Locate the cell with the specified text and output its (x, y) center coordinate. 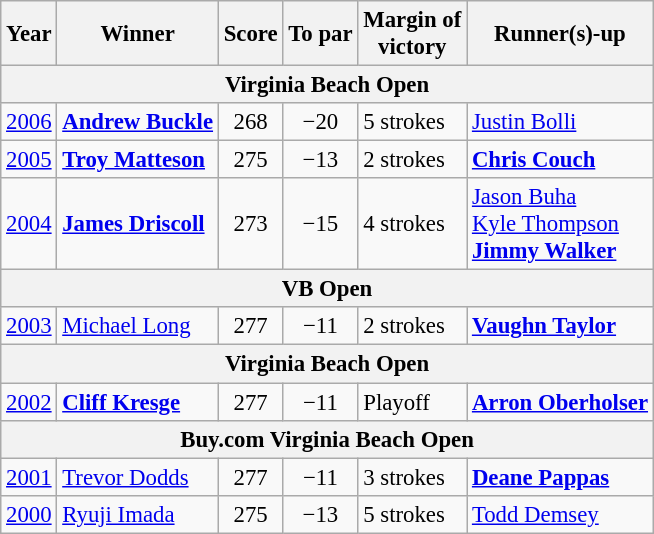
Buy.com Virginia Beach Open (328, 439)
Andrew Buckle (138, 122)
3 strokes (412, 477)
2002 (29, 402)
Score (250, 34)
Ryuji Imada (138, 514)
VB Open (328, 289)
273 (250, 224)
Michael Long (138, 327)
Arron Oberholser (560, 402)
Vaughn Taylor (560, 327)
−20 (320, 122)
2006 (29, 122)
2005 (29, 160)
Playoff (412, 402)
2004 (29, 224)
Deane Pappas (560, 477)
To par (320, 34)
Trevor Dodds (138, 477)
Margin ofvictory (412, 34)
−15 (320, 224)
4 strokes (412, 224)
Jason Buha Kyle Thompson Jimmy Walker (560, 224)
2001 (29, 477)
2000 (29, 514)
James Driscoll (138, 224)
2003 (29, 327)
Troy Matteson (138, 160)
Todd Demsey (560, 514)
Winner (138, 34)
Year (29, 34)
Cliff Kresge (138, 402)
Justin Bolli (560, 122)
Chris Couch (560, 160)
Runner(s)-up (560, 34)
268 (250, 122)
